From the cell containing the given text, extract its center point as [X, Y] coordinate. 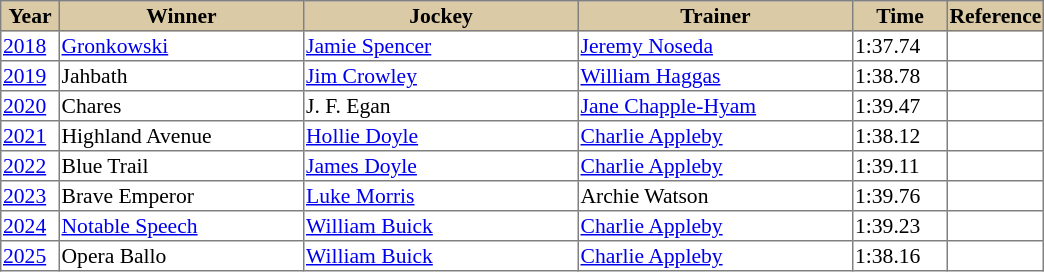
Jockey [441, 16]
Highland Avenue [181, 136]
2024 [30, 226]
J. F. Egan [441, 106]
1:39.23 [900, 226]
1:38.16 [900, 256]
2018 [30, 46]
Luke Morris [441, 196]
1:39.11 [900, 166]
1:38.12 [900, 136]
1:39.76 [900, 196]
1:39.47 [900, 106]
James Doyle [441, 166]
Brave Emperor [181, 196]
2021 [30, 136]
Hollie Doyle [441, 136]
Winner [181, 16]
2022 [30, 166]
Blue Trail [181, 166]
Gronkowski [181, 46]
Reference [995, 16]
Jeremy Noseda [715, 46]
Notable Speech [181, 226]
Archie Watson [715, 196]
Jamie Spencer [441, 46]
Opera Ballo [181, 256]
2023 [30, 196]
Year [30, 16]
2019 [30, 76]
2020 [30, 106]
Jane Chapple-Hyam [715, 106]
1:38.78 [900, 76]
Jim Crowley [441, 76]
Time [900, 16]
Jahbath [181, 76]
Trainer [715, 16]
1:37.74 [900, 46]
Chares [181, 106]
William Haggas [715, 76]
2025 [30, 256]
